Identify which cell holds the provided text, then report its (x, y) central coordinate. 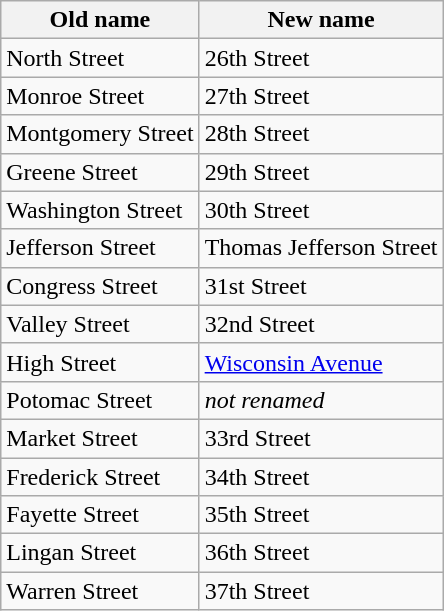
Frederick Street (100, 477)
Monroe Street (100, 96)
North Street (100, 58)
New name (321, 20)
Lingan Street (100, 553)
31st Street (321, 286)
Jefferson Street (100, 248)
Greene Street (100, 172)
Congress Street (100, 286)
32nd Street (321, 324)
34th Street (321, 477)
Montgomery Street (100, 134)
26th Street (321, 58)
28th Street (321, 134)
35th Street (321, 515)
not renamed (321, 400)
29th Street (321, 172)
Washington Street (100, 210)
37th Street (321, 591)
High Street (100, 362)
33rd Street (321, 438)
Thomas Jefferson Street (321, 248)
Market Street (100, 438)
Wisconsin Avenue (321, 362)
Old name (100, 20)
Valley Street (100, 324)
Potomac Street (100, 400)
Warren Street (100, 591)
27th Street (321, 96)
36th Street (321, 553)
30th Street (321, 210)
Fayette Street (100, 515)
